Output the (X, Y) coordinate of the center of the cell containing the given text.  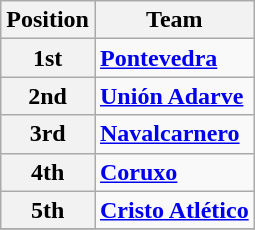
5th (48, 210)
Unión Adarve (174, 96)
4th (48, 172)
1st (48, 58)
3rd (48, 134)
Cristo Atlético (174, 210)
Pontevedra (174, 58)
Coruxo (174, 172)
2nd (48, 96)
Navalcarnero (174, 134)
Position (48, 20)
Team (174, 20)
